Return [x, y] of the center of cell containing provided text 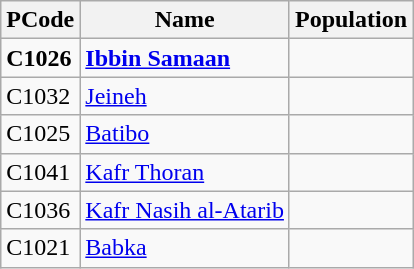
Name [185, 20]
Kafr Thoran [185, 172]
Batibo [185, 134]
C1041 [40, 172]
Jeineh [185, 96]
Ibbin Samaan [185, 58]
Kafr Nasih al-Atarib [185, 210]
Babka [185, 248]
C1025 [40, 134]
PCode [40, 20]
C1026 [40, 58]
C1036 [40, 210]
C1032 [40, 96]
Population [350, 20]
C1021 [40, 248]
